Pinpoint the cell where the given text exists, returning its (x, y) midpoint coordinate. 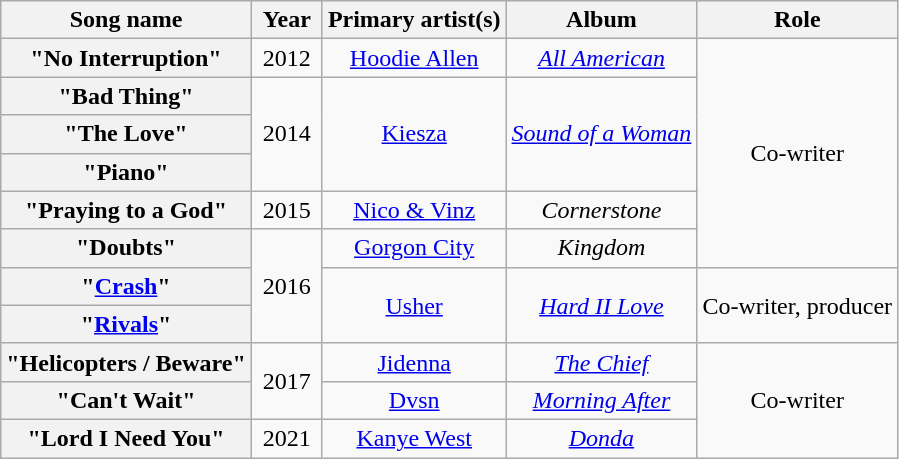
"Doubts" (126, 248)
Hard II Love (602, 305)
Kanye West (414, 438)
Sound of a Woman (602, 134)
Year (286, 20)
2014 (286, 134)
Kiesza (414, 134)
All American (602, 58)
Morning After (602, 400)
"Piano" (126, 172)
2017 (286, 381)
Role (798, 20)
2015 (286, 210)
The Chief (602, 362)
Usher (414, 305)
"Lord I Need You" (126, 438)
Song name (126, 20)
"The Love" (126, 134)
"Praying to a God" (126, 210)
2021 (286, 438)
Co-writer, producer (798, 305)
Jidenna (414, 362)
Donda (602, 438)
"Rivals" (126, 324)
2016 (286, 286)
Kingdom (602, 248)
Hoodie Allen (414, 58)
Primary artist(s) (414, 20)
"Crash" (126, 286)
Dvsn (414, 400)
"Helicopters / Beware" (126, 362)
"No Interruption" (126, 58)
"Can't Wait" (126, 400)
2012 (286, 58)
Nico & Vinz (414, 210)
"Bad Thing" (126, 96)
Cornerstone (602, 210)
Album (602, 20)
Gorgon City (414, 248)
